Determine the (X, Y) coordinate at the center of the cell enclosing the given text.  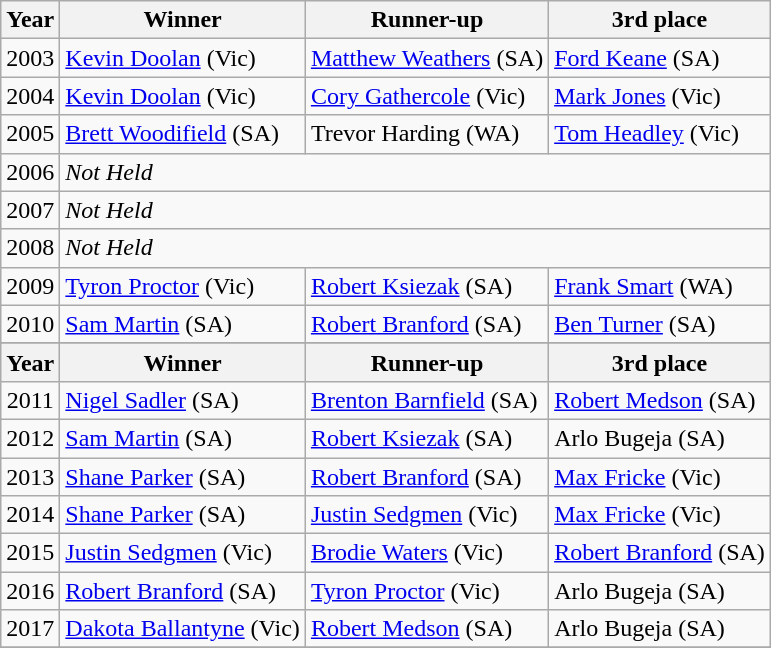
Dakota Ballantyne (Vic) (183, 629)
2009 (30, 286)
2017 (30, 629)
2004 (30, 96)
2013 (30, 477)
2006 (30, 172)
Trevor Harding (WA) (426, 134)
Ford Keane (SA) (660, 58)
2008 (30, 248)
2015 (30, 553)
Matthew Weathers (SA) (426, 58)
2016 (30, 591)
2003 (30, 58)
Frank Smart (WA) (660, 286)
Cory Gathercole (Vic) (426, 96)
Brett Woodifield (SA) (183, 134)
Brodie Waters (Vic) (426, 553)
Nigel Sadler (SA) (183, 400)
2007 (30, 210)
2010 (30, 324)
Tom Headley (Vic) (660, 134)
2012 (30, 438)
Brenton Barnfield (SA) (426, 400)
Ben Turner (SA) (660, 324)
2014 (30, 515)
Mark Jones (Vic) (660, 96)
2005 (30, 134)
2011 (30, 400)
